Extract the [x, y] coordinate from the center of the cell holding the provided text.  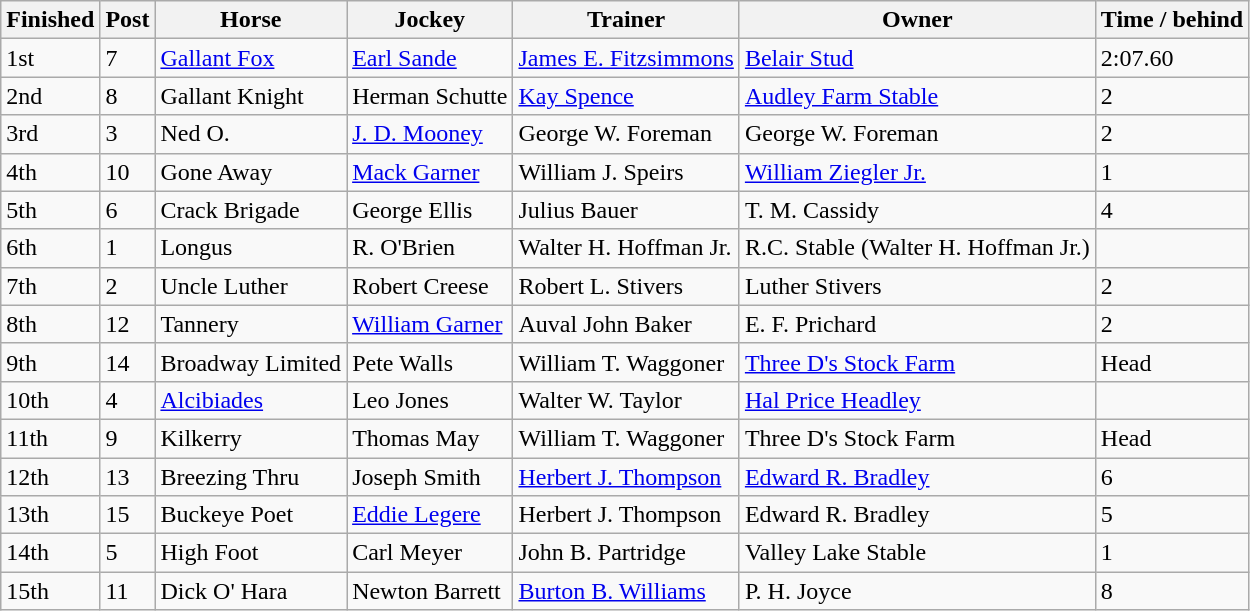
P. H. Joyce [917, 591]
9 [128, 438]
Robert Creese [430, 286]
Earl Sande [430, 58]
William Ziegler Jr. [917, 172]
Thomas May [430, 438]
Belair Stud [917, 58]
Jockey [430, 20]
Trainer [626, 20]
13th [50, 515]
11th [50, 438]
6th [50, 248]
7 [128, 58]
Newton Barrett [430, 591]
Dick O' Hara [251, 591]
Kilkerry [251, 438]
3rd [50, 134]
8th [50, 324]
Pete Walls [430, 362]
Robert L. Stivers [626, 286]
7th [50, 286]
Uncle Luther [251, 286]
R. O'Brien [430, 248]
Gone Away [251, 172]
Burton B. Williams [626, 591]
Buckeye Poet [251, 515]
Luther Stivers [917, 286]
Mack Garner [430, 172]
Julius Bauer [626, 210]
Joseph Smith [430, 477]
12th [50, 477]
Carl Meyer [430, 553]
Audley Farm Stable [917, 96]
Alcibiades [251, 400]
5th [50, 210]
George Ellis [430, 210]
3 [128, 134]
Horse [251, 20]
Longus [251, 248]
12 [128, 324]
Kay Spence [626, 96]
Gallant Fox [251, 58]
10th [50, 400]
Time / behind [1172, 20]
Hal Price Headley [917, 400]
Gallant Knight [251, 96]
J. D. Mooney [430, 134]
1st [50, 58]
Owner [917, 20]
Walter H. Hoffman Jr. [626, 248]
15 [128, 515]
T. M. Cassidy [917, 210]
E. F. Prichard [917, 324]
High Foot [251, 553]
Broadway Limited [251, 362]
2nd [50, 96]
R.C. Stable (Walter H. Hoffman Jr.) [917, 248]
10 [128, 172]
Leo Jones [430, 400]
Auval John Baker [626, 324]
Herman Schutte [430, 96]
Finished [50, 20]
14 [128, 362]
11 [128, 591]
Ned O. [251, 134]
13 [128, 477]
William J. Speirs [626, 172]
Post [128, 20]
15th [50, 591]
Tannery [251, 324]
James E. Fitzsimmons [626, 58]
14th [50, 553]
Walter W. Taylor [626, 400]
9th [50, 362]
Eddie Legere [430, 515]
2:07.60 [1172, 58]
Breezing Thru [251, 477]
4th [50, 172]
Valley Lake Stable [917, 553]
Crack Brigade [251, 210]
John B. Partridge [626, 553]
William Garner [430, 324]
